Detect which cell encompasses the target text, then output its (x, y) center coordinate. 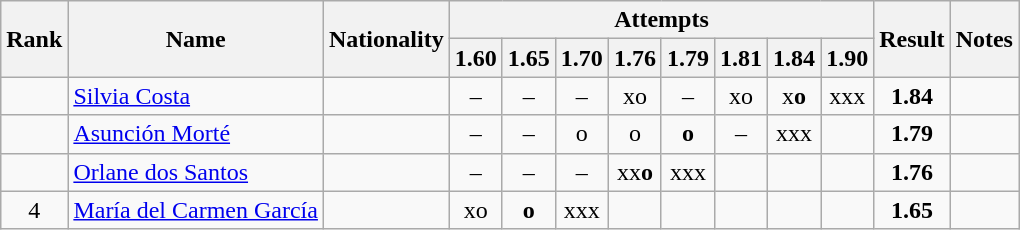
Attempts (661, 20)
Orlane dos Santos (196, 172)
Silvia Costa (196, 96)
María del Carmen García (196, 210)
Notes (984, 39)
xxo (634, 172)
1.81 (742, 58)
4 (34, 210)
1.60 (476, 58)
Asunción Morté (196, 134)
Rank (34, 39)
Nationality (386, 39)
Result (912, 39)
1.70 (582, 58)
1.90 (848, 58)
Name (196, 39)
